Return [x, y] of the center of cell containing provided text 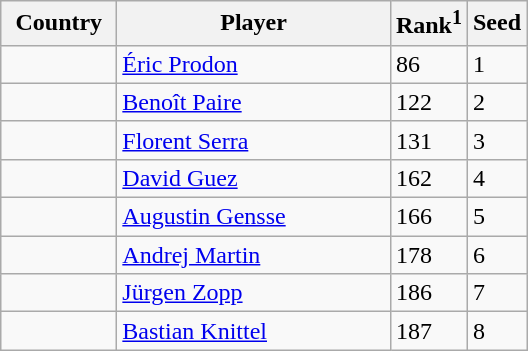
1 [496, 64]
8 [496, 331]
7 [496, 293]
Player [254, 24]
122 [428, 102]
178 [428, 255]
Seed [496, 24]
5 [496, 217]
131 [428, 140]
Éric Prodon [254, 64]
Country [59, 24]
6 [496, 255]
Andrej Martin [254, 255]
4 [496, 178]
86 [428, 64]
Florent Serra [254, 140]
186 [428, 293]
Benoît Paire [254, 102]
166 [428, 217]
Augustin Gensse [254, 217]
David Guez [254, 178]
162 [428, 178]
Bastian Knittel [254, 331]
Rank1 [428, 24]
2 [496, 102]
Jürgen Zopp [254, 293]
3 [496, 140]
187 [428, 331]
